Find where the given text appears and provide that cell's center as [x, y] coordinate. 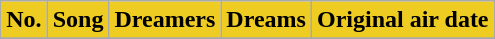
Dreams [266, 20]
Song [78, 20]
Dreamers [165, 20]
No. [24, 20]
Original air date [402, 20]
